Detect which cell encompasses the target text, then output its [x, y] center coordinate. 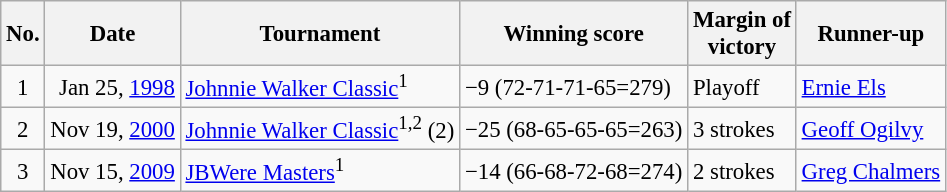
2 [23, 129]
No. [23, 34]
Nov 19, 2000 [112, 129]
Runner-up [870, 34]
Nov 15, 2009 [112, 171]
Geoff Ogilvy [870, 129]
Tournament [320, 34]
Johnnie Walker Classic1 [320, 87]
Jan 25, 1998 [112, 87]
−25 (68-65-65-65=263) [574, 129]
3 strokes [742, 129]
Playoff [742, 87]
Winning score [574, 34]
−9 (72-71-71-65=279) [574, 87]
Margin ofvictory [742, 34]
3 [23, 171]
Date [112, 34]
JBWere Masters1 [320, 171]
1 [23, 87]
Ernie Els [870, 87]
2 strokes [742, 171]
Greg Chalmers [870, 171]
−14 (66-68-72-68=274) [574, 171]
Johnnie Walker Classic1,2 (2) [320, 129]
